Search for the cell housing the specified text and yield its (X, Y) center coordinate. 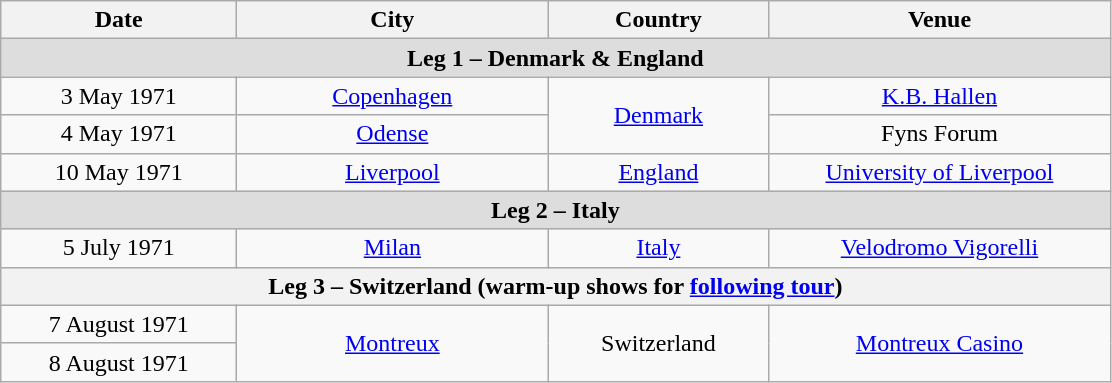
Denmark (658, 115)
Fyns Forum (940, 134)
Leg 2 – Italy (556, 210)
Venue (940, 20)
Switzerland (658, 343)
Italy (658, 248)
5 July 1971 (119, 248)
Leg 3 – Switzerland (warm-up shows for following tour) (556, 286)
Liverpool (392, 172)
Montreux Casino (940, 343)
University of Liverpool (940, 172)
8 August 1971 (119, 362)
Leg 1 – Denmark & England (556, 58)
Copenhagen (392, 96)
Country (658, 20)
3 May 1971 (119, 96)
Montreux (392, 343)
Velodromo Vigorelli (940, 248)
Milan (392, 248)
Date (119, 20)
City (392, 20)
4 May 1971 (119, 134)
Odense (392, 134)
England (658, 172)
10 May 1971 (119, 172)
K.B. Hallen (940, 96)
7 August 1971 (119, 324)
